From the cell containing the given text, extract its center point as (X, Y) coordinate. 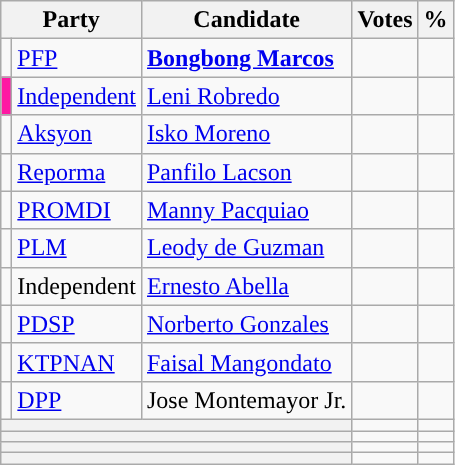
PFP (77, 58)
Ernesto Abella (246, 286)
PROMDI (77, 210)
Norberto Gonzales (246, 324)
Leni Robredo (246, 96)
DPP (77, 400)
Candidate (246, 20)
Faisal Mangondato (246, 362)
Leody de Guzman (246, 248)
KTPNAN (77, 362)
Manny Pacquiao (246, 210)
% (436, 20)
Party (72, 20)
Jose Montemayor Jr. (246, 400)
PLM (77, 248)
Votes (385, 20)
Aksyon (77, 134)
Bongbong Marcos (246, 58)
PDSP (77, 324)
Panfilo Lacson (246, 172)
Reporma (77, 172)
Isko Moreno (246, 134)
